Capture the cell that displays the provided text and extract its [X, Y] central coordinate. 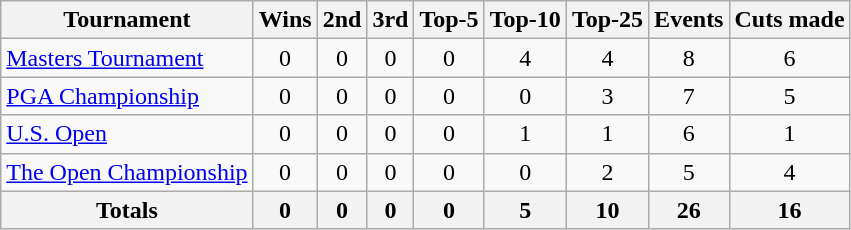
Events [689, 20]
Wins [285, 20]
Tournament [127, 20]
3rd [390, 20]
10 [607, 210]
2 [607, 172]
8 [689, 58]
16 [790, 210]
Top-5 [449, 20]
PGA Championship [127, 96]
7 [689, 96]
Cuts made [790, 20]
3 [607, 96]
2nd [342, 20]
Totals [127, 210]
Top-25 [607, 20]
26 [689, 210]
Top-10 [525, 20]
U.S. Open [127, 134]
The Open Championship [127, 172]
Masters Tournament [127, 58]
